Pinpoint the cell where the given text exists, returning its [X, Y] midpoint coordinate. 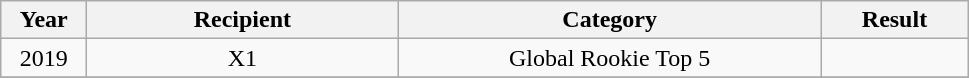
Year [44, 20]
X1 [242, 58]
2019 [44, 58]
Category [610, 20]
Result [894, 20]
Global Rookie Top 5 [610, 58]
Recipient [242, 20]
